Extract the [X, Y] coordinate from the center of the cell holding the provided text.  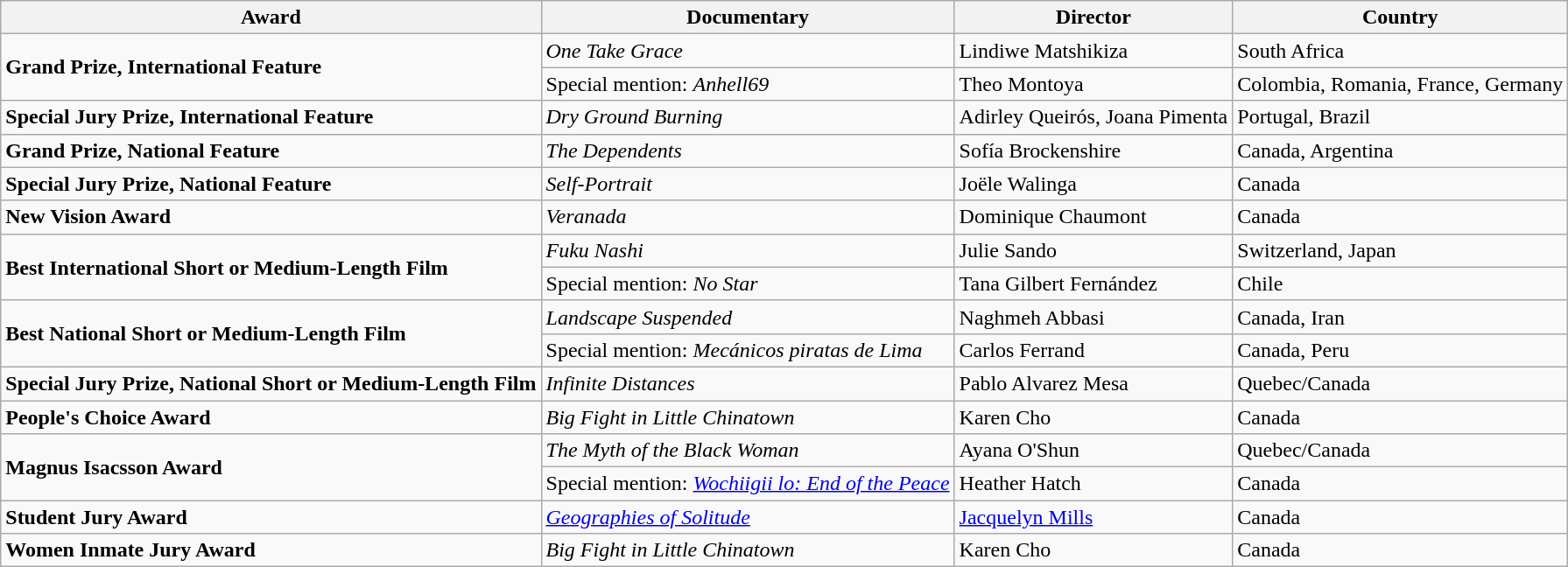
Julie Sando [1093, 250]
Infinite Distances [748, 383]
Switzerland, Japan [1401, 250]
Carlos Ferrand [1093, 350]
One Take Grace [748, 51]
Special Jury Prize, National Short or Medium-Length Film [271, 383]
Canada, Iran [1401, 317]
Special Jury Prize, National Feature [271, 184]
Self-Portrait [748, 184]
Lindiwe Matshikiza [1093, 51]
South Africa [1401, 51]
Grand Prize, International Feature [271, 67]
Tana Gilbert Fernández [1093, 283]
Fuku Nashi [748, 250]
Dominique Chaumont [1093, 217]
Special Jury Prize, International Feature [271, 117]
Geographies of Solitude [748, 517]
Director [1093, 17]
Dry Ground Burning [748, 117]
Ayana O'Shun [1093, 451]
Special mention: Mecánicos piratas de Lima [748, 350]
Best National Short or Medium-Length Film [271, 333]
Documentary [748, 17]
Sofía Brockenshire [1093, 150]
Heather Hatch [1093, 484]
Pablo Alvarez Mesa [1093, 383]
Student Jury Award [271, 517]
Portugal, Brazil [1401, 117]
Special mention: Wochiigii lo: End of the Peace [748, 484]
Special mention: No Star [748, 283]
Best International Short or Medium-Length Film [271, 267]
Grand Prize, National Feature [271, 150]
Magnus Isacsson Award [271, 467]
Naghmeh Abbasi [1093, 317]
Chile [1401, 283]
Veranada [748, 217]
Joële Walinga [1093, 184]
Special mention: Anhell69 [748, 84]
Award [271, 17]
New Vision Award [271, 217]
Theo Montoya [1093, 84]
Canada, Argentina [1401, 150]
Canada, Peru [1401, 350]
The Myth of the Black Woman [748, 451]
Landscape Suspended [748, 317]
Adirley Queirós, Joana Pimenta [1093, 117]
Colombia, Romania, France, Germany [1401, 84]
Women Inmate Jury Award [271, 550]
Country [1401, 17]
People's Choice Award [271, 417]
Jacquelyn Mills [1093, 517]
The Dependents [748, 150]
